From the cell containing the given text, extract its center point as (X, Y) coordinate. 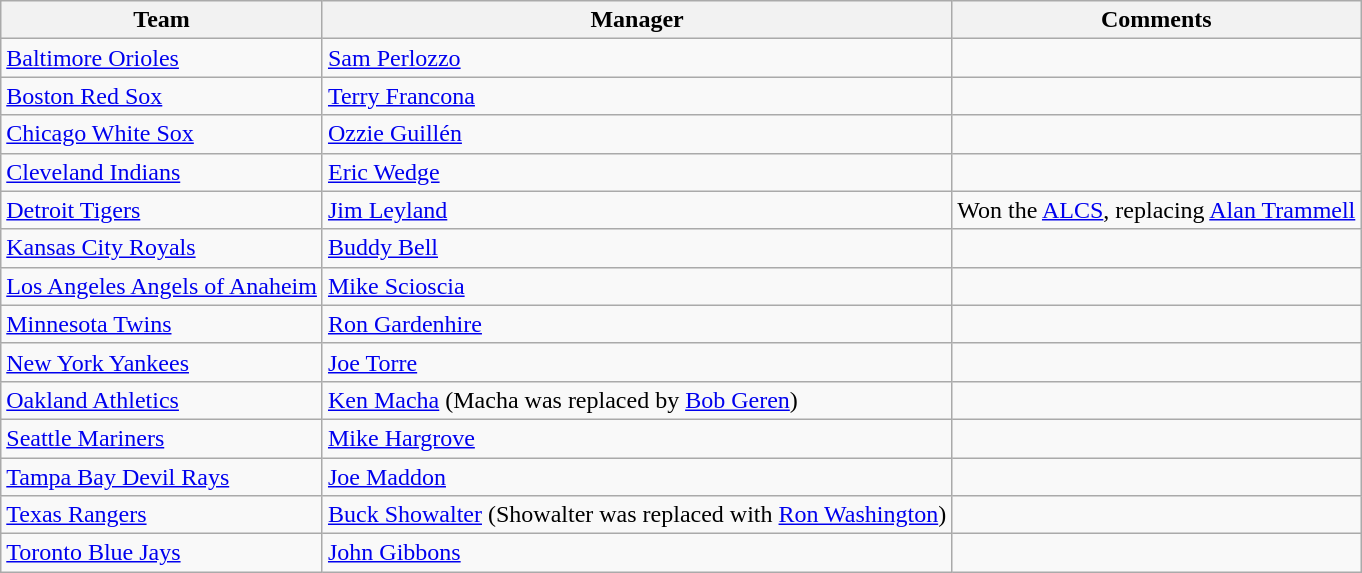
Chicago White Sox (162, 134)
Ken Macha (Macha was replaced by Bob Geren) (636, 400)
Los Angeles Angels of Anaheim (162, 286)
Boston Red Sox (162, 96)
Cleveland Indians (162, 172)
Buddy Bell (636, 248)
Buck Showalter (Showalter was replaced with Ron Washington) (636, 515)
Joe Maddon (636, 477)
John Gibbons (636, 553)
Eric Wedge (636, 172)
Sam Perlozzo (636, 58)
Ozzie Guillén (636, 134)
Texas Rangers (162, 515)
Comments (1156, 20)
Ron Gardenhire (636, 324)
Minnesota Twins (162, 324)
New York Yankees (162, 362)
Mike Hargrove (636, 438)
Baltimore Orioles (162, 58)
Detroit Tigers (162, 210)
Kansas City Royals (162, 248)
Tampa Bay Devil Rays (162, 477)
Mike Scioscia (636, 286)
Joe Torre (636, 362)
Manager (636, 20)
Team (162, 20)
Oakland Athletics (162, 400)
Terry Francona (636, 96)
Won the ALCS, replacing Alan Trammell (1156, 210)
Jim Leyland (636, 210)
Seattle Mariners (162, 438)
Toronto Blue Jays (162, 553)
